For the text-containing cell, return its midpoint in [X, Y] coordinate format. 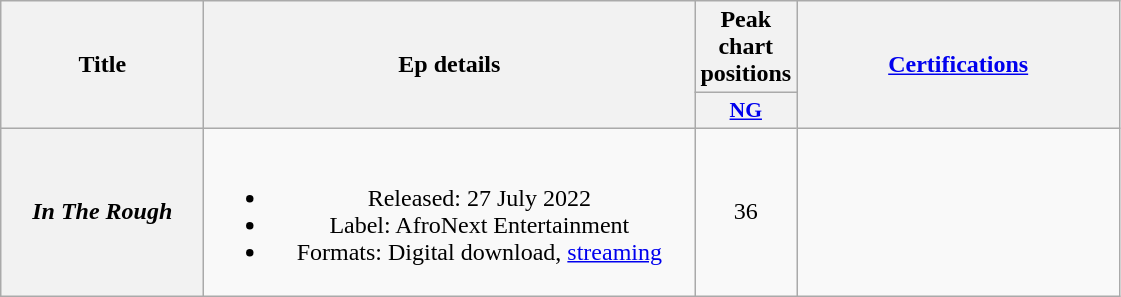
Peak chart positions [746, 47]
Released: 27 July 2022Label: AfroNext EntertainmentFormats: Digital download, streaming [450, 212]
In The Rough [102, 212]
Title [102, 65]
36 [746, 212]
Certifications [958, 65]
Ep details [450, 65]
NG [746, 111]
